Scan for the cell matching the given text and deliver its (X, Y) coordinate at center. 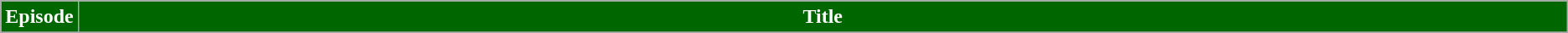
Episode (39, 17)
Title (823, 17)
